Scan for the cell matching the given text and deliver its [x, y] coordinate at center. 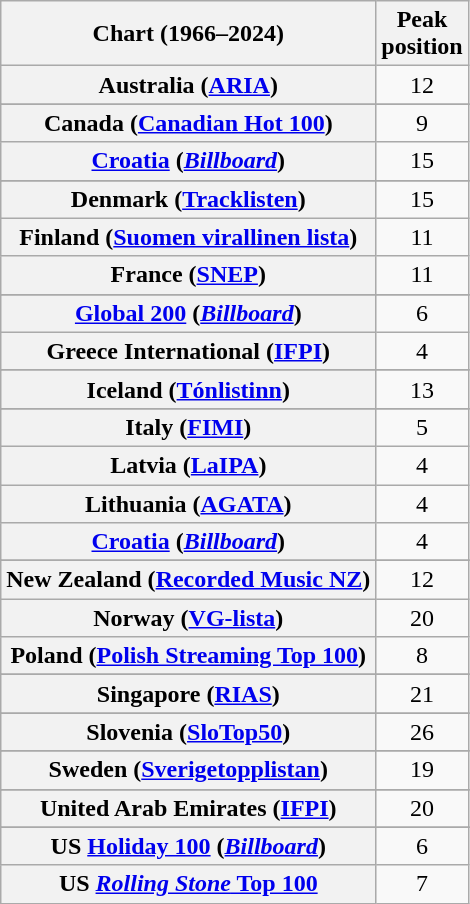
Poland (Polish Streaming Top 100) [188, 656]
Italy (FIMI) [188, 427]
Lithuania (AGATA) [188, 503]
Finland (Suomen virallinen lista) [188, 237]
New Zealand (Recorded Music NZ) [188, 580]
Latvia (LaIPA) [188, 465]
Iceland (Tónlistinn) [188, 389]
26 [422, 732]
8 [422, 656]
Canada (Canadian Hot 100) [188, 123]
Global 200 (Billboard) [188, 313]
Australia (ARIA) [188, 85]
21 [422, 694]
United Arab Emirates (IFPI) [188, 808]
7 [422, 884]
Peakposition [422, 34]
US Rolling Stone Top 100 [188, 884]
13 [422, 389]
Sweden (Sverigetopplistan) [188, 770]
Denmark (Tracklisten) [188, 199]
Norway (VG-lista) [188, 618]
5 [422, 427]
19 [422, 770]
Slovenia (SloTop50) [188, 732]
US Holiday 100 (Billboard) [188, 846]
France (SNEP) [188, 275]
Chart (1966–2024) [188, 34]
Singapore (RIAS) [188, 694]
9 [422, 123]
Greece International (IFPI) [188, 351]
